Identify which cell holds the provided text, then report its (x, y) central coordinate. 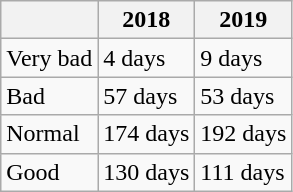
Normal (50, 134)
2018 (146, 20)
9 days (244, 58)
111 days (244, 172)
Good (50, 172)
57 days (146, 96)
130 days (146, 172)
53 days (244, 96)
4 days (146, 58)
192 days (244, 134)
Very bad (50, 58)
2019 (244, 20)
Bad (50, 96)
174 days (146, 134)
